Detect which cell encompasses the target text, then output its (X, Y) center coordinate. 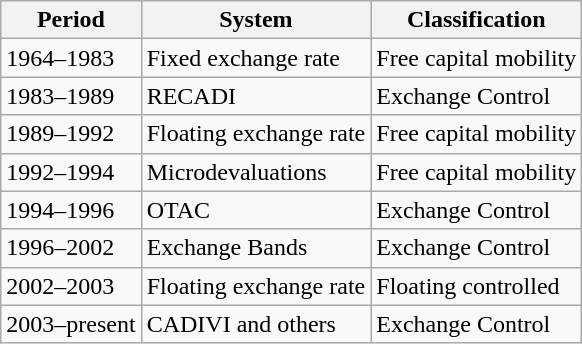
Classification (476, 20)
Fixed exchange rate (256, 58)
1964–1983 (71, 58)
Floating controlled (476, 286)
Exchange Bands (256, 248)
1996–2002 (71, 248)
System (256, 20)
CADIVI and others (256, 324)
OTAC (256, 210)
2003–present (71, 324)
RECADI (256, 96)
Microdevaluations (256, 172)
1994–1996 (71, 210)
1983–1989 (71, 96)
Period (71, 20)
1989–1992 (71, 134)
2002–2003 (71, 286)
1992–1994 (71, 172)
